Return the (x, y) coordinate for the center point of the cell that contains the specified text.  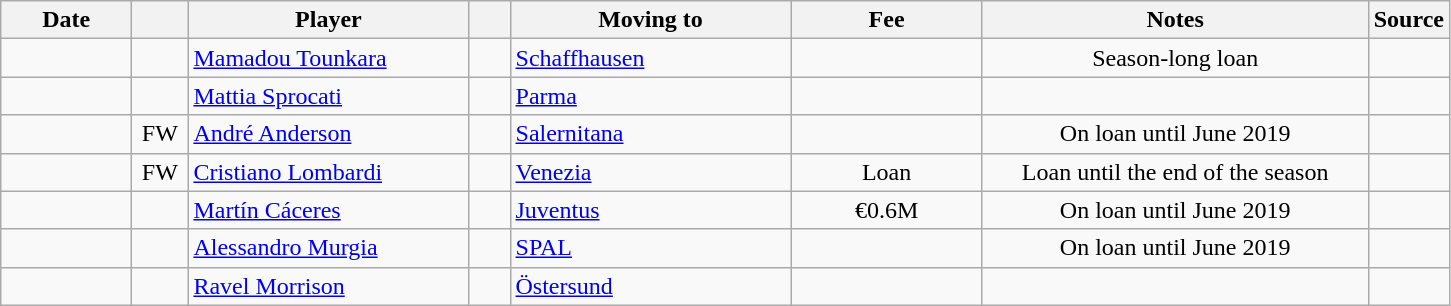
Ravel Morrison (328, 286)
André Anderson (328, 134)
Salernitana (650, 134)
Season-long loan (1175, 58)
Cristiano Lombardi (328, 172)
Date (66, 20)
Source (1408, 20)
Notes (1175, 20)
€0.6M (886, 210)
Loan until the end of the season (1175, 172)
Moving to (650, 20)
Schaffhausen (650, 58)
Mamadou Tounkara (328, 58)
Juventus (650, 210)
Parma (650, 96)
Alessandro Murgia (328, 248)
Martín Cáceres (328, 210)
Venezia (650, 172)
Fee (886, 20)
Loan (886, 172)
Player (328, 20)
SPAL (650, 248)
Östersund (650, 286)
Mattia Sprocati (328, 96)
